Capture the cell that displays the provided text and extract its [x, y] central coordinate. 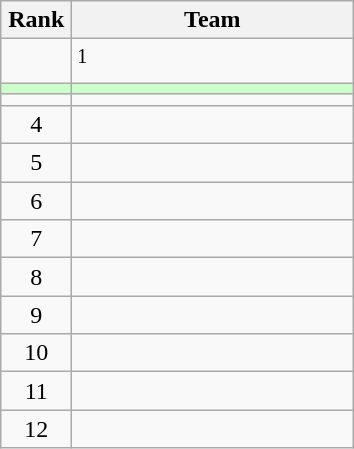
Rank [36, 20]
4 [36, 124]
12 [36, 429]
9 [36, 315]
8 [36, 277]
7 [36, 239]
11 [36, 391]
1 [212, 62]
10 [36, 353]
Team [212, 20]
6 [36, 201]
5 [36, 163]
